Detect which cell encompasses the target text, then output its [X, Y] center coordinate. 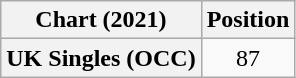
Chart (2021) [101, 20]
Position [248, 20]
UK Singles (OCC) [101, 58]
87 [248, 58]
